Capture the cell that displays the provided text and extract its [x, y] central coordinate. 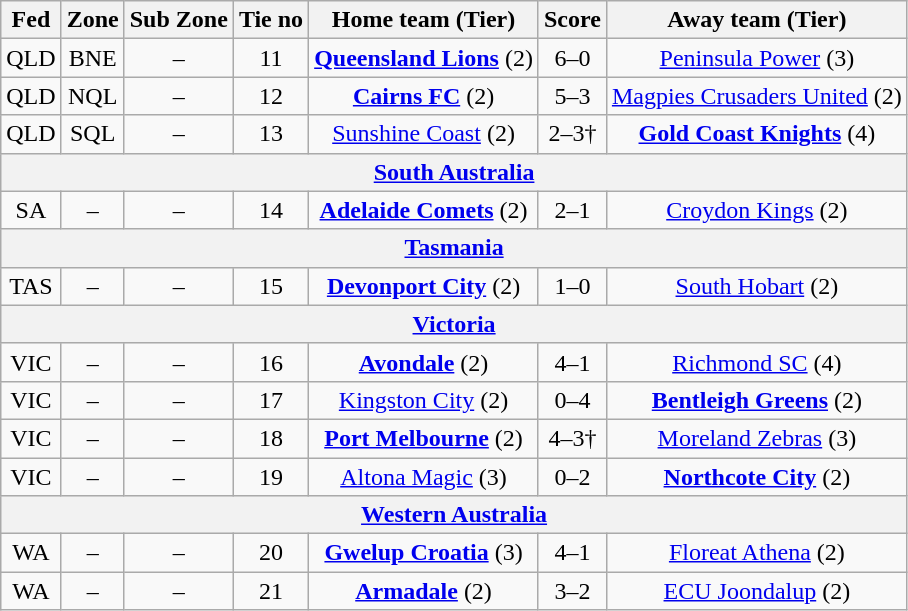
Western Australia [454, 515]
Queensland Lions (2) [424, 58]
SQL [92, 134]
21 [270, 591]
19 [270, 477]
0–2 [572, 477]
Sunshine Coast (2) [424, 134]
Home team (Tier) [424, 20]
South Australia [454, 172]
South Hobart (2) [756, 286]
Avondale (2) [424, 362]
16 [270, 362]
Sub Zone [178, 20]
6–0 [572, 58]
BNE [92, 58]
Adelaide Comets (2) [424, 210]
0–4 [572, 400]
17 [270, 400]
Floreat Athena (2) [756, 553]
Magpies Crusaders United (2) [756, 96]
4–3† [572, 438]
2–3† [572, 134]
Fed [31, 20]
Richmond SC (4) [756, 362]
TAS [31, 286]
Victoria [454, 324]
ECU Joondalup (2) [756, 591]
15 [270, 286]
20 [270, 553]
Bentleigh Greens (2) [756, 400]
Gold Coast Knights (4) [756, 134]
1–0 [572, 286]
Northcote City (2) [756, 477]
Kingston City (2) [424, 400]
11 [270, 58]
Zone [92, 20]
NQL [92, 96]
Armadale (2) [424, 591]
5–3 [572, 96]
Peninsula Power (3) [756, 58]
14 [270, 210]
Moreland Zebras (3) [756, 438]
Gwelup Croatia (3) [424, 553]
Tasmania [454, 248]
Croydon Kings (2) [756, 210]
Score [572, 20]
Port Melbourne (2) [424, 438]
Altona Magic (3) [424, 477]
12 [270, 96]
Cairns FC (2) [424, 96]
18 [270, 438]
Away team (Tier) [756, 20]
Devonport City (2) [424, 286]
13 [270, 134]
2–1 [572, 210]
Tie no [270, 20]
SA [31, 210]
3–2 [572, 591]
